For the text-containing cell, return its midpoint in [x, y] coordinate format. 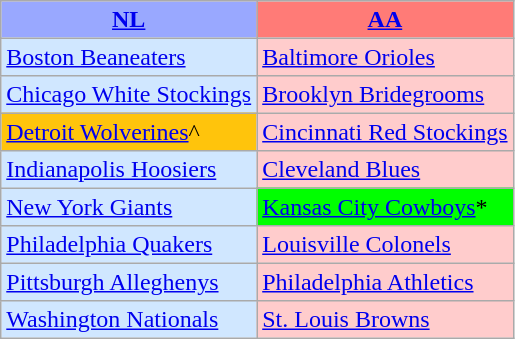
Philadelphia Athletics [385, 282]
Detroit Wolverines^ [129, 132]
Indianapolis Hoosiers [129, 170]
Louisville Colonels [385, 244]
Brooklyn Bridegrooms [385, 94]
New York Giants [129, 206]
Baltimore Orioles [385, 56]
Boston Beaneaters [129, 56]
Washington Nationals [129, 318]
Kansas City Cowboys* [385, 206]
Cleveland Blues [385, 170]
NL [129, 20]
Cincinnati Red Stockings [385, 132]
St. Louis Browns [385, 318]
Chicago White Stockings [129, 94]
AA [385, 20]
Philadelphia Quakers [129, 244]
Pittsburgh Alleghenys [129, 282]
